Extract the [X, Y] coordinate from the center of the cell holding the provided text.  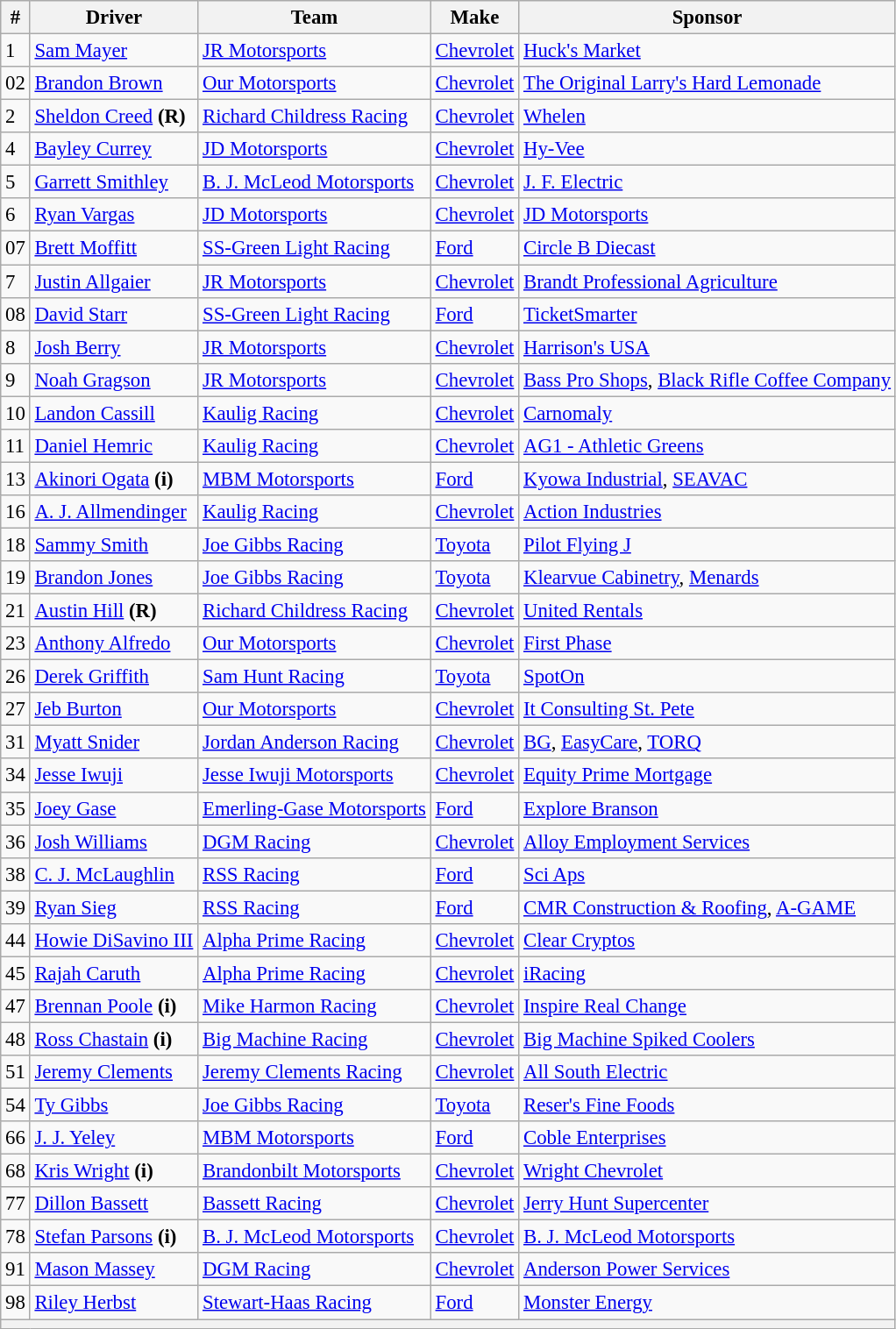
Bayley Currey [114, 149]
Coble Enterprises [708, 1138]
Kyowa Industrial, SEAVAC [708, 479]
66 [16, 1138]
Daniel Hemric [114, 446]
47 [16, 1006]
Bassett Racing [315, 1204]
Reser's Fine Foods [708, 1105]
Klearvue Cabinetry, Menards [708, 578]
8 [16, 347]
1 [16, 51]
SpotOn [708, 677]
Ryan Vargas [114, 215]
Brandonbilt Motorsports [315, 1171]
Anthony Alfredo [114, 643]
54 [16, 1105]
Inspire Real Change [708, 1006]
13 [16, 479]
Bass Pro Shops, Black Rifle Coffee Company [708, 380]
Myatt Snider [114, 743]
Stewart-Haas Racing [315, 1303]
Akinori Ogata (i) [114, 479]
78 [16, 1237]
16 [16, 512]
Brennan Poole (i) [114, 1006]
Sam Hunt Racing [315, 677]
Ty Gibbs [114, 1105]
Team [315, 18]
35 [16, 808]
It Consulting St. Pete [708, 709]
98 [16, 1303]
Josh Berry [114, 347]
Jesse Iwuji Motorsports [315, 776]
Stefan Parsons (i) [114, 1237]
Sheldon Creed (R) [114, 117]
Huck's Market [708, 51]
Sci Aps [708, 874]
Sammy Smith [114, 544]
Pilot Flying J [708, 544]
First Phase [708, 643]
26 [16, 677]
Jesse Iwuji [114, 776]
91 [16, 1270]
Joey Gase [114, 808]
45 [16, 973]
44 [16, 941]
11 [16, 446]
Emerling-Gase Motorsports [315, 808]
A. J. Allmendinger [114, 512]
Hy-Vee [708, 149]
BG, EasyCare, TORQ [708, 743]
J. F. Electric [708, 182]
AG1 - Athletic Greens [708, 446]
Action Industries [708, 512]
Brandt Professional Agriculture [708, 281]
Jerry Hunt Supercenter [708, 1204]
Landon Cassill [114, 413]
David Starr [114, 314]
Big Machine Racing [315, 1039]
21 [16, 611]
Driver [114, 18]
Wright Chevrolet [708, 1171]
CMR Construction & Roofing, A-GAME [708, 907]
The Original Larry's Hard Lemonade [708, 83]
All South Electric [708, 1072]
Whelen [708, 117]
68 [16, 1171]
6 [16, 215]
9 [16, 380]
C. J. McLaughlin [114, 874]
38 [16, 874]
08 [16, 314]
07 [16, 248]
Mike Harmon Racing [315, 1006]
10 [16, 413]
Rajah Caruth [114, 973]
39 [16, 907]
7 [16, 281]
Circle B Diecast [708, 248]
23 [16, 643]
Clear Cryptos [708, 941]
Josh Williams [114, 842]
4 [16, 149]
31 [16, 743]
Explore Branson [708, 808]
Harrison's USA [708, 347]
iRacing [708, 973]
Jeremy Clements Racing [315, 1072]
TicketSmarter [708, 314]
Noah Gragson [114, 380]
Big Machine Spiked Coolers [708, 1039]
Jeremy Clements [114, 1072]
5 [16, 182]
# [16, 18]
2 [16, 117]
Garrett Smithley [114, 182]
Derek Griffith [114, 677]
34 [16, 776]
Jordan Anderson Racing [315, 743]
Ross Chastain (i) [114, 1039]
02 [16, 83]
36 [16, 842]
Sponsor [708, 18]
Austin Hill (R) [114, 611]
Brett Moffitt [114, 248]
United Rentals [708, 611]
Justin Allgaier [114, 281]
Alloy Employment Services [708, 842]
Dillon Bassett [114, 1204]
Mason Massey [114, 1270]
Carnomaly [708, 413]
Monster Energy [708, 1303]
18 [16, 544]
Ryan Sieg [114, 907]
19 [16, 578]
Sam Mayer [114, 51]
Make [474, 18]
Howie DiSavino III [114, 941]
J. J. Yeley [114, 1138]
48 [16, 1039]
Jeb Burton [114, 709]
51 [16, 1072]
Brandon Jones [114, 578]
77 [16, 1204]
Riley Herbst [114, 1303]
Kris Wright (i) [114, 1171]
Brandon Brown [114, 83]
Anderson Power Services [708, 1270]
27 [16, 709]
Equity Prime Mortgage [708, 776]
